Capture the cell that displays the provided text and extract its (X, Y) central coordinate. 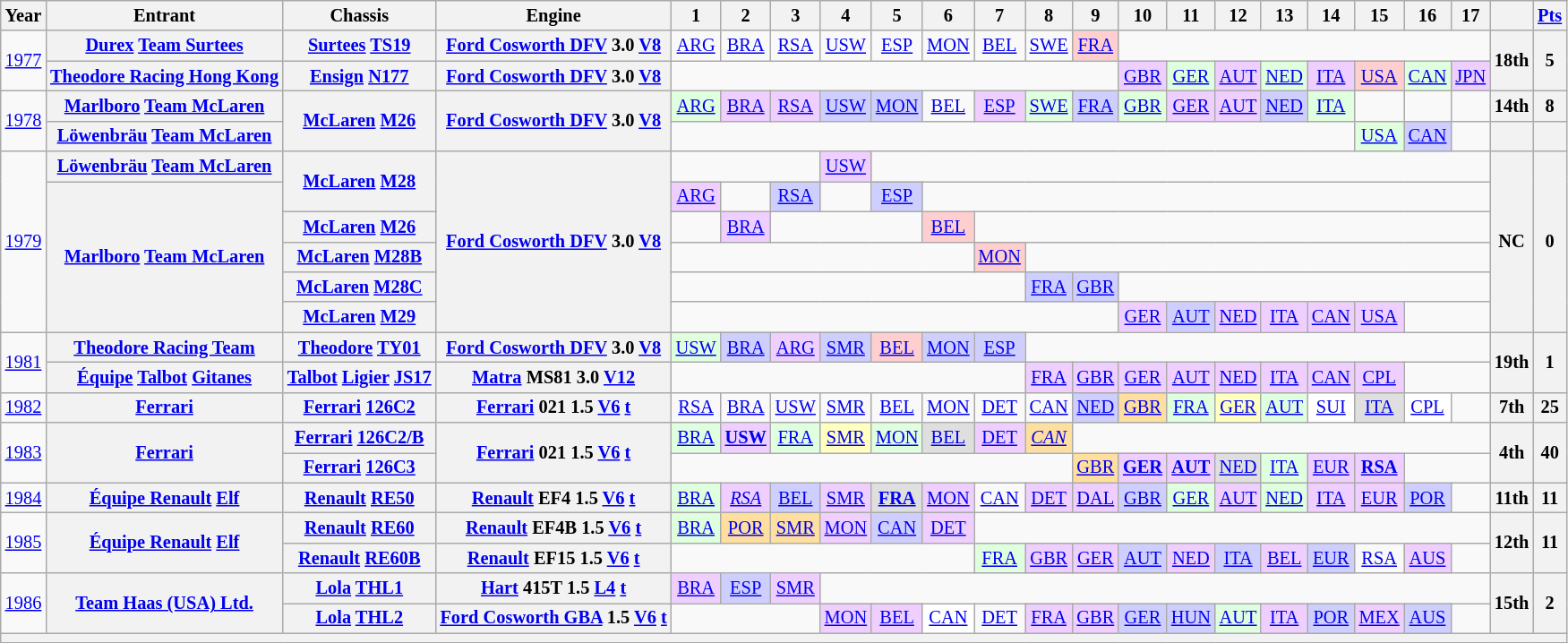
6 (947, 15)
0 (1549, 242)
16 (1427, 15)
Lola THL2 (360, 618)
14th (1512, 106)
NC (1512, 242)
Engine (553, 15)
Theodore Racing Hong Kong (165, 76)
9 (1095, 15)
McLaren M28B (360, 257)
25 (1549, 407)
Durex Team Surtees (165, 46)
1981 (23, 362)
Team Haas (USA) Ltd. (165, 604)
14 (1331, 15)
19th (1512, 362)
Chassis (360, 15)
Theodore Racing Team (165, 347)
18th (1512, 61)
Renault EF4B 1.5 V6 t (553, 527)
4 (845, 15)
Hart 415T 1.5 L4 t (553, 588)
Pts (1549, 15)
40 (1549, 453)
Year (23, 15)
1977 (23, 61)
Ferrari 126C2 (360, 407)
7th (1512, 407)
McLaren M29 (360, 317)
McLaren M28 (360, 181)
Talbot Ligier JS17 (360, 377)
1983 (23, 453)
Surtees TS19 (360, 46)
Matra MS81 3.0 V12 (553, 377)
11th (1512, 498)
1979 (23, 242)
15 (1379, 15)
JPN (1470, 76)
Ensign N177 (360, 76)
1982 (23, 407)
Renault RE50 (360, 498)
Ford Cosworth GBA 1.5 V6 t (553, 618)
Renault EF15 1.5 V6 t (553, 558)
13 (1284, 15)
17 (1470, 15)
Lola THL1 (360, 588)
3 (795, 15)
McLaren M28C (360, 287)
15th (1512, 604)
7 (999, 15)
Entrant (165, 15)
1986 (23, 604)
Ferrari 126C2/B (360, 438)
10 (1143, 15)
12 (1238, 15)
Renault EF4 1.5 V6 t (553, 498)
1978 (23, 120)
12th (1512, 543)
SUI (1331, 407)
MEX (1379, 618)
Renault RE60 (360, 527)
Équipe Talbot Gitanes (165, 377)
DAL (1095, 498)
Renault RE60B (360, 558)
HUN (1191, 618)
4th (1512, 453)
1985 (23, 543)
Theodore TY01 (360, 347)
Ferrari 126C3 (360, 467)
1984 (23, 498)
